From the cell containing the given text, extract its center point as [x, y] coordinate. 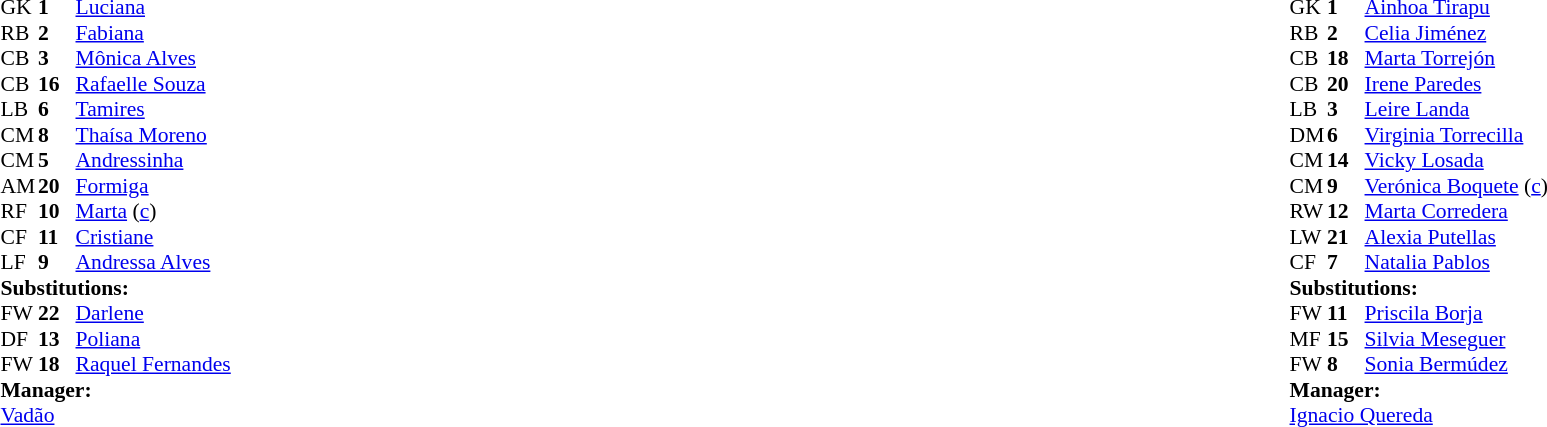
15 [1346, 339]
Rafaelle Souza [154, 84]
Cristiane [154, 237]
Darlene [154, 313]
7 [1346, 263]
Poliana [154, 339]
Formiga [154, 186]
13 [57, 339]
MF [1309, 339]
LW [1309, 237]
Andressinha [154, 161]
21 [1346, 237]
RW [1309, 211]
Manager: [115, 390]
Andressa Alves [154, 263]
DF [19, 339]
DM [1309, 135]
Tamires [154, 109]
Raquel Fernandes [154, 365]
AM [19, 186]
12 [1346, 211]
16 [57, 84]
14 [1346, 161]
22 [57, 313]
Marta (c) [154, 211]
Thaísa Moreno [154, 135]
10 [57, 211]
RF [19, 211]
Fabiana [154, 33]
Substitutions: [115, 288]
Mônica Alves [154, 59]
LF [19, 263]
5 [57, 161]
